Find where the given text appears and provide that cell's center as (X, Y) coordinate. 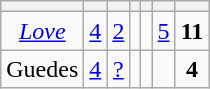
11 (192, 31)
5 (164, 31)
? (118, 69)
Love (42, 31)
2 (118, 31)
Guedes (42, 69)
